Pinpoint the cell where the given text exists, returning its [x, y] midpoint coordinate. 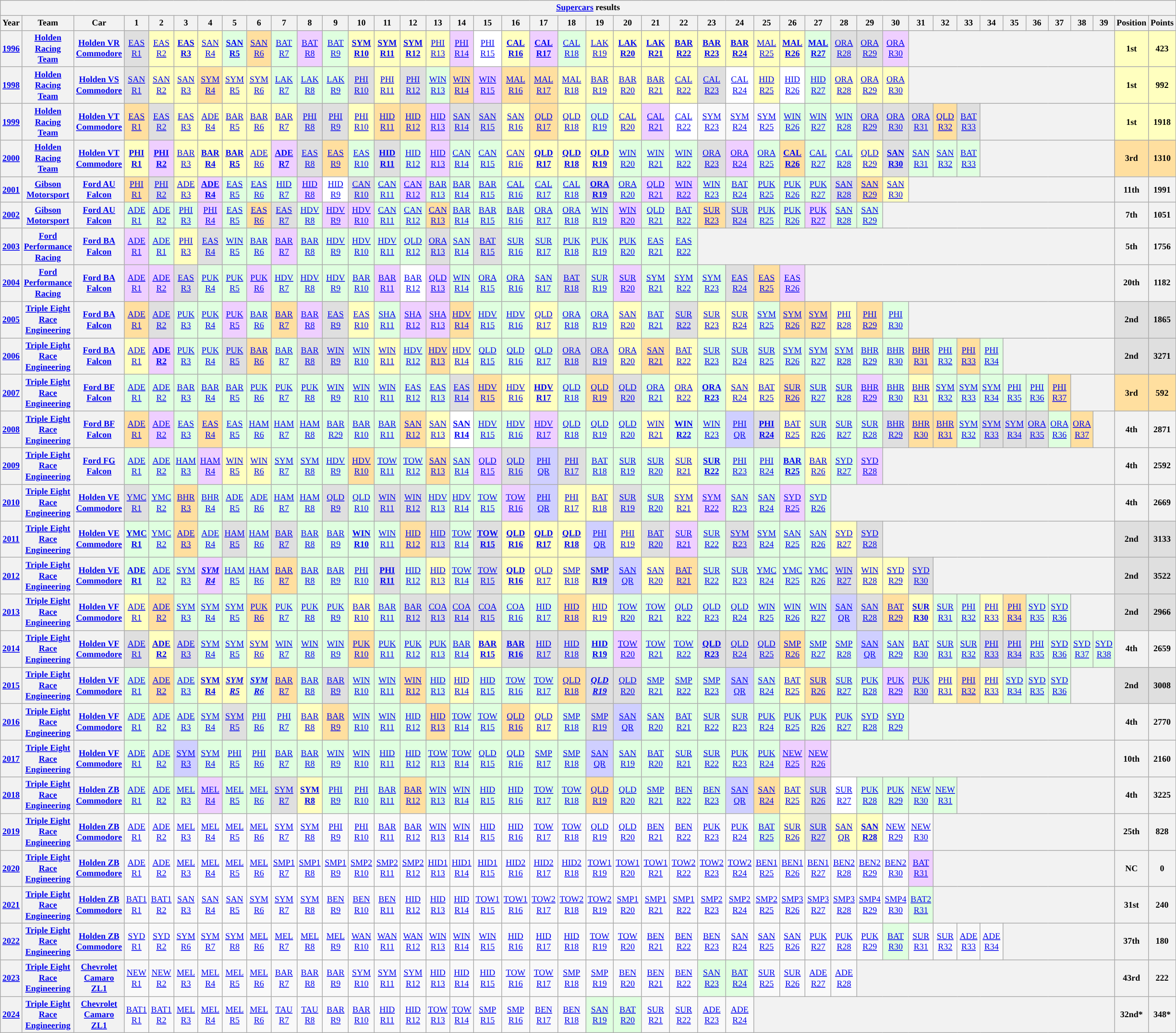
31 [921, 23]
SHAR11 [387, 319]
WINR19 [600, 215]
SAN R29 [870, 190]
2022 [12, 941]
33 [969, 23]
2014 [12, 649]
PUKR10 [362, 649]
LAKR9 [336, 85]
3133 [1162, 539]
BAR R15 [487, 190]
SMPR17 [544, 759]
SYMR25 [767, 319]
PHIR37 [1059, 393]
BAR R4 [210, 158]
BEN2R29 [870, 868]
MALR17 [544, 85]
ORAR16 [515, 283]
NEWR2 [161, 978]
Year [12, 23]
ORAR13 [438, 246]
1999 [12, 122]
WINR23 [712, 429]
WINR6 [259, 466]
CAL R18 [571, 190]
6 [259, 23]
HID1R14 [461, 868]
1865 [1162, 319]
WIN R20 [628, 158]
SYDR25 [792, 502]
LAKR21 [655, 49]
PHIR13 [438, 49]
ORAR17 [544, 215]
BENR9 [336, 905]
WIN R23 [712, 190]
32 [946, 23]
PUKR18 [571, 246]
NEWR1 [136, 978]
SMP1R7 [284, 868]
EAS R2 [161, 122]
CAL R20 [628, 122]
21 [655, 23]
CAN R16 [515, 158]
BARR24 [740, 49]
SURR16 [515, 246]
PHIR4 [210, 215]
3008 [1162, 685]
2023 [12, 978]
2592 [1162, 466]
24 [740, 23]
TOW2R19 [600, 905]
WINR25 [767, 612]
2016 [12, 722]
TOW1R21 [655, 868]
CANR11 [387, 215]
QLD R21 [655, 190]
Team [48, 23]
SMPR28 [844, 649]
2669 [1162, 502]
ADER27 [818, 978]
SYMR28 [844, 356]
43rd [1131, 978]
ORA R25 [767, 158]
15 [487, 23]
3271 [1162, 356]
ORA R31 [921, 122]
WINR7 [284, 649]
SMP1R20 [628, 905]
2004 [12, 283]
BATR31 [921, 868]
SMP3R27 [818, 905]
ORA R20 [628, 190]
PHIR19 [628, 539]
BARR21 [655, 85]
CAL R28 [844, 158]
30 [896, 23]
EASR1 [136, 49]
2003 [12, 246]
1 [136, 23]
Position [1131, 23]
12 [413, 23]
SMPR16 [515, 1015]
PHIR29 [870, 319]
YMCR26 [818, 576]
1310 [1162, 158]
TOW2R22 [684, 868]
180 [1162, 941]
13 [438, 23]
EAS R8 [310, 158]
37 [1059, 23]
SMPR15 [487, 1015]
HAMR4 [210, 466]
BENR18 [571, 1015]
WIN R26 [792, 122]
EASR6 [259, 215]
2007 [12, 393]
ADER6 [259, 502]
25 [767, 23]
31st [1131, 905]
PUKR20 [628, 246]
CAN R14 [461, 158]
BEN2R28 [844, 868]
SANR2 [161, 85]
2013 [12, 612]
EAS R10 [362, 158]
2011 [12, 539]
3 [186, 23]
SMP2R25 [767, 905]
NEWR25 [792, 759]
SHAR13 [438, 319]
SYM R23 [712, 122]
348* [1162, 1015]
PHIR31 [946, 685]
2770 [1162, 722]
3225 [1162, 795]
HID R8 [310, 190]
39 [1103, 23]
SMP4R30 [896, 905]
EAS R6 [259, 190]
ADER34 [992, 941]
HDVR12 [413, 356]
26 [792, 23]
SANR1 [136, 85]
HAMR3 [186, 466]
EASR22 [684, 246]
BAR R13 [438, 190]
28 [844, 23]
992 [1162, 85]
5th [1131, 246]
LAKR19 [600, 49]
4 [210, 23]
BEN1R26 [792, 868]
BAR R14 [461, 190]
2024 [12, 1015]
16 [515, 23]
Holden VS Commodore [99, 85]
SMP2R11 [387, 868]
SURR17 [544, 246]
QLDR22 [684, 612]
COAR13 [438, 612]
ORAR35 [1037, 429]
PUKR19 [600, 246]
SAN R31 [921, 158]
SMP2R10 [362, 868]
CAN R11 [387, 190]
SYDR37 [1082, 649]
BEN2R30 [896, 868]
ADER5 [234, 502]
PUKR30 [921, 685]
HID2R17 [544, 868]
SMP1R22 [684, 905]
TOWR12 [413, 466]
2966 [1162, 612]
BEN1R25 [767, 868]
COAR16 [515, 612]
NEWR29 [896, 832]
QLD R32 [946, 122]
BARR26 [818, 466]
SURR30 [921, 612]
SYM R25 [767, 122]
ADER28 [844, 978]
CALR24 [740, 85]
WINR21 [655, 429]
NEWR26 [818, 759]
9 [336, 23]
2000 [12, 158]
ADE R3 [186, 190]
EASR21 [655, 246]
ORAR37 [1082, 429]
EAS R1 [136, 122]
CAL R27 [818, 158]
SYDR1 [136, 941]
7 [284, 23]
HDVR7 [284, 283]
PHIR23 [740, 466]
HIDR27 [818, 85]
WIN R21 [655, 158]
2021 [12, 905]
EAS R3 [186, 122]
ADE R6 [259, 158]
TAUR8 [310, 1015]
EASR9 [336, 319]
423 [1162, 49]
BATR8 [310, 49]
2012 [12, 576]
WINR26 [792, 612]
EASR13 [438, 393]
SHAR12 [413, 319]
QLD R29 [870, 158]
PUK R25 [767, 190]
SYDR34 [1015, 685]
2020 [12, 868]
PHIR28 [844, 319]
1998 [12, 85]
2871 [1162, 429]
2017 [12, 759]
PHI R10 [362, 122]
EASR10 [362, 319]
HIDR26 [792, 85]
CAL R21 [655, 122]
QLDR12 [413, 246]
1918 [1162, 122]
QLDR25 [767, 649]
CANR13 [438, 215]
ORA R29 [870, 122]
BARR25 [792, 466]
TOWR19 [600, 941]
35 [1015, 23]
11 [387, 23]
EAS R9 [336, 158]
BAT2R31 [921, 905]
SYDR38 [1103, 649]
2009 [12, 466]
CAL R26 [792, 158]
YMCR24 [767, 576]
CALR16 [515, 49]
ADER23 [712, 1015]
WIN R27 [818, 122]
36 [1037, 23]
BATR7 [284, 49]
TOW2R24 [740, 868]
SMPR26 [792, 649]
HID R9 [336, 190]
PHIR7 [284, 722]
SAN R14 [461, 122]
MELR9 [336, 941]
ADER4 [210, 539]
7th [1131, 215]
2160 [1162, 759]
MELR7 [284, 941]
PHI R8 [310, 122]
18 [571, 23]
ORA R19 [600, 190]
BHRR4 [210, 502]
BENR17 [544, 1015]
BAR R7 [284, 122]
PUKR12 [413, 649]
SYMR24 [767, 539]
HIDR25 [767, 85]
2015 [12, 685]
BAR R6 [259, 122]
SANR17 [544, 283]
38 [1082, 23]
SMP2R12 [413, 868]
WANR12 [413, 941]
BENR11 [387, 905]
COAR15 [487, 612]
PUK R27 [818, 190]
CAN R15 [487, 158]
2006 [12, 356]
SMP1R21 [655, 905]
23 [712, 23]
11th [1131, 190]
SAN R32 [946, 158]
CAN R10 [362, 190]
SMP1R8 [310, 868]
EAS R5 [234, 190]
0 [1162, 868]
8 [310, 23]
PHI R9 [336, 122]
1756 [1162, 246]
BAT R24 [740, 190]
19 [600, 23]
2010 [12, 502]
2001 [12, 190]
PUKR9 [336, 612]
SMP2R23 [712, 905]
MALR25 [767, 49]
WIN R28 [844, 122]
5 [234, 23]
QLDR13 [438, 283]
TOW1R20 [628, 868]
TOW2R23 [712, 868]
SYDR30 [921, 576]
2008 [12, 429]
2002 [12, 215]
22 [684, 23]
SMPR23 [712, 685]
CANR12 [413, 215]
WANR10 [362, 941]
MELR8 [310, 941]
2018 [12, 795]
ADER24 [740, 1015]
CALR17 [544, 49]
ORA R24 [740, 158]
HID R7 [284, 190]
2659 [1162, 649]
CAL R22 [684, 122]
Car [99, 23]
EASR26 [792, 283]
PHIR14 [461, 49]
BEN1R27 [818, 868]
1996 [12, 49]
WINR8 [310, 649]
ORAR20 [628, 356]
HID1R13 [438, 868]
1051 [1162, 215]
SMP2R24 [740, 905]
2 [161, 23]
MALR26 [792, 49]
LAKR7 [284, 85]
PHIR36 [1037, 393]
LAKR8 [310, 85]
27 [818, 23]
SANR6 [259, 49]
Supercars results [588, 8]
17 [544, 23]
34 [992, 23]
10th [1131, 759]
EASR25 [767, 283]
BENR20 [628, 978]
EASR12 [413, 393]
CALR23 [712, 85]
MALR27 [818, 49]
WINR20 [628, 215]
20th [1131, 283]
14 [461, 23]
SAN R16 [515, 122]
2019 [12, 832]
ADE R7 [284, 158]
TOW1R15 [487, 905]
SAN R28 [844, 190]
PHIR15 [487, 49]
240 [1162, 905]
SYM R24 [740, 122]
WANR11 [387, 941]
ORAR21 [655, 393]
Holden VR Commodore [99, 49]
25th [1131, 832]
HID1R15 [487, 868]
BENR10 [362, 905]
10 [362, 23]
Points [1162, 23]
EASR2 [161, 49]
BARR29 [336, 429]
SMP3R28 [844, 905]
BARR3 [186, 393]
Ford FG Falcon [99, 466]
SAN R15 [487, 122]
TOW2R18 [571, 905]
QLDR21 [655, 215]
BHRR3 [186, 502]
CAL R17 [544, 190]
MALR16 [515, 85]
BAR R3 [186, 158]
COAR14 [461, 612]
3522 [1162, 576]
HID2R18 [571, 868]
PUK R26 [792, 190]
SMP3R26 [792, 905]
QLDR10 [362, 502]
2005 [12, 319]
EASR24 [740, 283]
ORAR36 [1059, 429]
HDVR11 [387, 246]
29 [870, 23]
BATR15 [487, 246]
CAN R12 [413, 190]
37th [1131, 941]
592 [1162, 393]
20 [628, 23]
YMCR25 [792, 576]
CALR18 [571, 49]
WINR28 [870, 576]
CAL R16 [515, 190]
NEWR31 [946, 795]
32nd* [1131, 1015]
PUKR11 [387, 649]
BATR9 [336, 49]
SANR12 [413, 429]
CALR22 [684, 85]
TAUR7 [284, 1015]
PUKR13 [438, 649]
ORA R23 [712, 158]
1991 [1162, 190]
BATR24 [740, 978]
LAKR20 [628, 49]
EASR14 [461, 393]
BARR4 [210, 393]
BARR5 [234, 393]
NC [1131, 868]
BARR22 [684, 49]
PHIR5 [234, 759]
BARR23 [712, 49]
ADER33 [969, 941]
PHIR12 [413, 85]
MALR18 [571, 85]
BARR20 [628, 85]
EASR7 [284, 215]
TOW2R17 [544, 905]
1182 [1162, 283]
SMPR27 [818, 649]
TOW1R16 [515, 905]
QLDR9 [336, 502]
BARR19 [600, 85]
WINR22 [684, 429]
828 [1162, 832]
SYDR26 [818, 502]
ORAR15 [487, 283]
BATR29 [896, 612]
ORAR23 [712, 393]
222 [1162, 978]
SANR21 [655, 356]
ORAR22 [684, 393]
TOWR22 [684, 649]
TOW1R19 [600, 868]
TOWR11 [387, 466]
SYDR2 [161, 941]
ORA R30 [896, 122]
SMP4R29 [870, 905]
SMP1R9 [336, 868]
PHIR30 [896, 319]
SMPR22 [684, 685]
HID2R16 [515, 868]
